Capture the cell that displays the provided text and extract its [x, y] central coordinate. 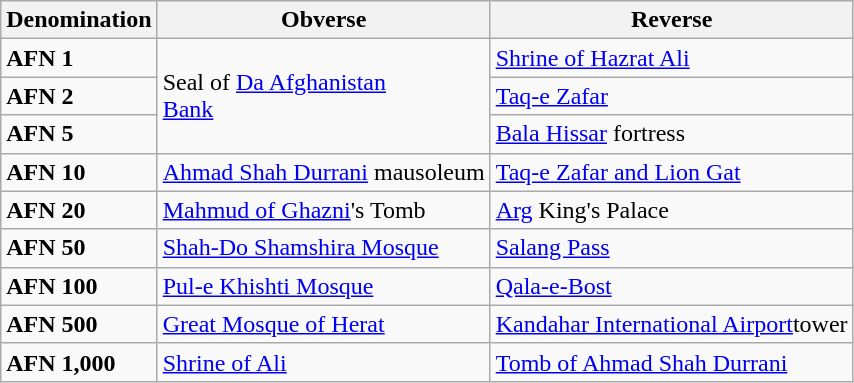
Seal of Da AfghanistanBank [324, 96]
Arg King's Palace [672, 210]
Obverse [324, 20]
Pul-e Khishti Mosque [324, 286]
AFN 5 [79, 134]
Reverse [672, 20]
Salang Pass [672, 248]
Denomination [79, 20]
Taq-e Zafar and Lion Gat [672, 172]
AFN 1 [79, 58]
Qala-e-Bost [672, 286]
Great Mosque of Herat [324, 324]
AFN 2 [79, 96]
Shrine of Hazrat Ali [672, 58]
Kandahar International Airporttower [672, 324]
Ahmad Shah Durrani mausoleum [324, 172]
Tomb of Ahmad Shah Durrani [672, 362]
AFN 100 [79, 286]
Bala Hissar fortress [672, 134]
Shah-Do Shamshira Mosque [324, 248]
Shrine of Ali [324, 362]
AFN 50 [79, 248]
AFN 20 [79, 210]
AFN 500 [79, 324]
AFN 10 [79, 172]
AFN 1,000 [79, 362]
Taq-e Zafar [672, 96]
Mahmud of Ghazni's Tomb [324, 210]
